Return (X, Y) of the center of cell containing provided text 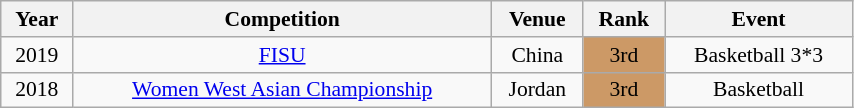
China (538, 55)
2019 (37, 55)
FISU (282, 55)
Women West Asian Championship (282, 90)
Basketball (759, 90)
Competition (282, 19)
Year (37, 19)
Jordan (538, 90)
Basketball 3*3 (759, 55)
Venue (538, 19)
Rank (624, 19)
Event (759, 19)
2018 (37, 90)
